Pinpoint the cell where the given text exists, returning its (x, y) midpoint coordinate. 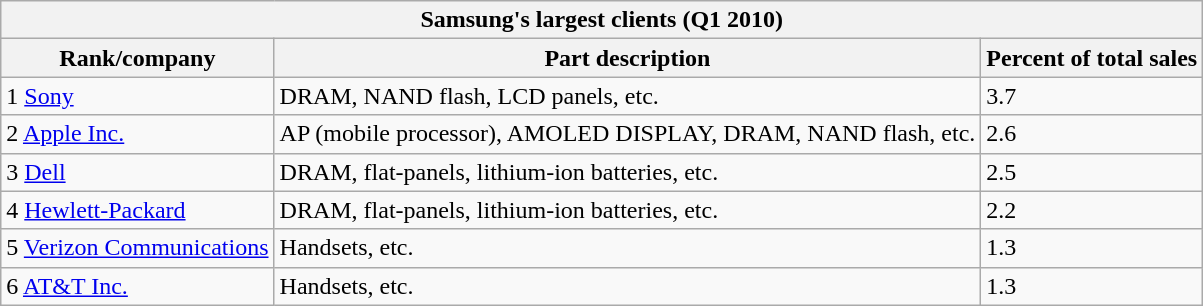
2.2 (1092, 210)
3.7 (1092, 96)
2.6 (1092, 134)
DRAM, NAND flash, LCD panels, etc. (628, 96)
Samsung's largest clients (Q1 2010) (602, 20)
2 Apple Inc. (138, 134)
Part description (628, 58)
5 Verizon Communications (138, 248)
Percent of total sales (1092, 58)
4 Hewlett-Packard (138, 210)
AP (mobile processor), AMOLED DISPLAY, DRAM, NAND flash, etc. (628, 134)
Rank/company (138, 58)
1 Sony (138, 96)
2.5 (1092, 172)
3 Dell (138, 172)
6 AT&T Inc. (138, 286)
